Return (X, Y) of the center of cell containing provided text 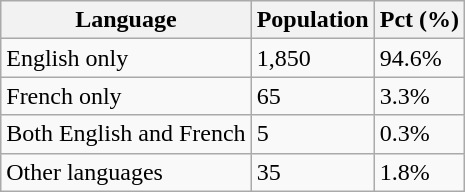
Other languages (126, 172)
1.8% (419, 172)
French only (126, 96)
Population (312, 20)
Pct (%) (419, 20)
0.3% (419, 134)
3.3% (419, 96)
1,850 (312, 58)
English only (126, 58)
Language (126, 20)
Both English and French (126, 134)
65 (312, 96)
35 (312, 172)
94.6% (419, 58)
5 (312, 134)
